Return the (x, y) coordinate for the center point of the cell that contains the specified text.  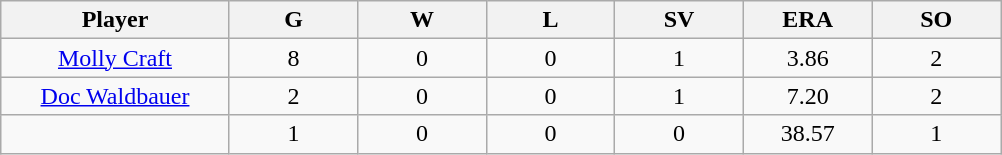
L (550, 20)
SO (936, 20)
38.57 (808, 134)
Molly Craft (115, 58)
7.20 (808, 96)
Doc Waldbauer (115, 96)
3.86 (808, 58)
W (422, 20)
SV (680, 20)
G (294, 20)
Player (115, 20)
ERA (808, 20)
8 (294, 58)
